Detect which cell encompasses the target text, then output its [X, Y] center coordinate. 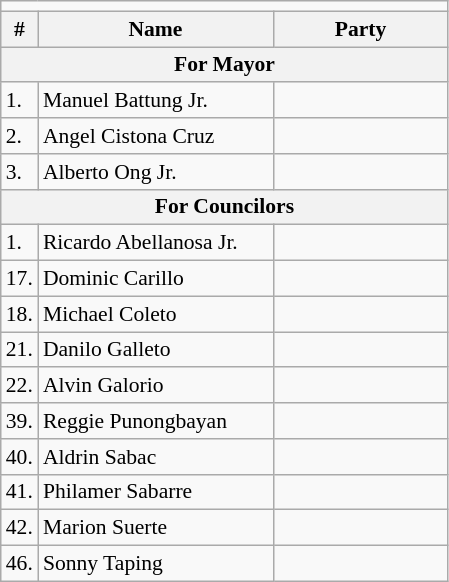
Ricardo Abellanosa Jr. [156, 243]
Philamer Sabarre [156, 492]
39. [20, 421]
Dominic Carillo [156, 279]
Danilo Galleto [156, 350]
Party [360, 29]
21. [20, 350]
3. [20, 172]
Manuel Battung Jr. [156, 101]
40. [20, 457]
# [20, 29]
46. [20, 564]
Marion Suerte [156, 528]
2. [20, 136]
Alberto Ong Jr. [156, 172]
42. [20, 528]
22. [20, 386]
Aldrin Sabac [156, 457]
For Mayor [224, 65]
Sonny Taping [156, 564]
Name [156, 29]
Michael Coleto [156, 314]
Reggie Punongbayan [156, 421]
17. [20, 279]
41. [20, 492]
Alvin Galorio [156, 386]
Angel Cistona Cruz [156, 136]
For Councilors [224, 207]
18. [20, 314]
